Extract the [x, y] coordinate from the center of the cell holding the provided text.  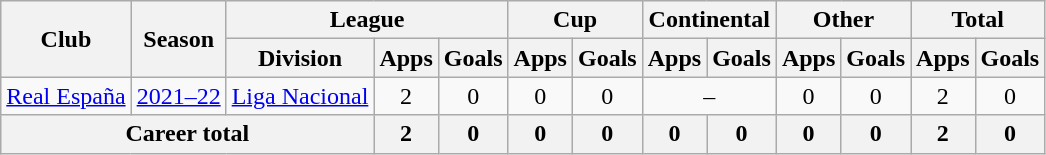
Cup [575, 20]
League [367, 20]
Liga Nacional [300, 96]
2021–22 [178, 96]
Other [843, 20]
Season [178, 39]
Club [66, 39]
– [709, 96]
Continental [709, 20]
Career total [188, 134]
Total [978, 20]
Real España [66, 96]
Division [300, 58]
